Pinpoint the cell where the given text exists, returning its (X, Y) midpoint coordinate. 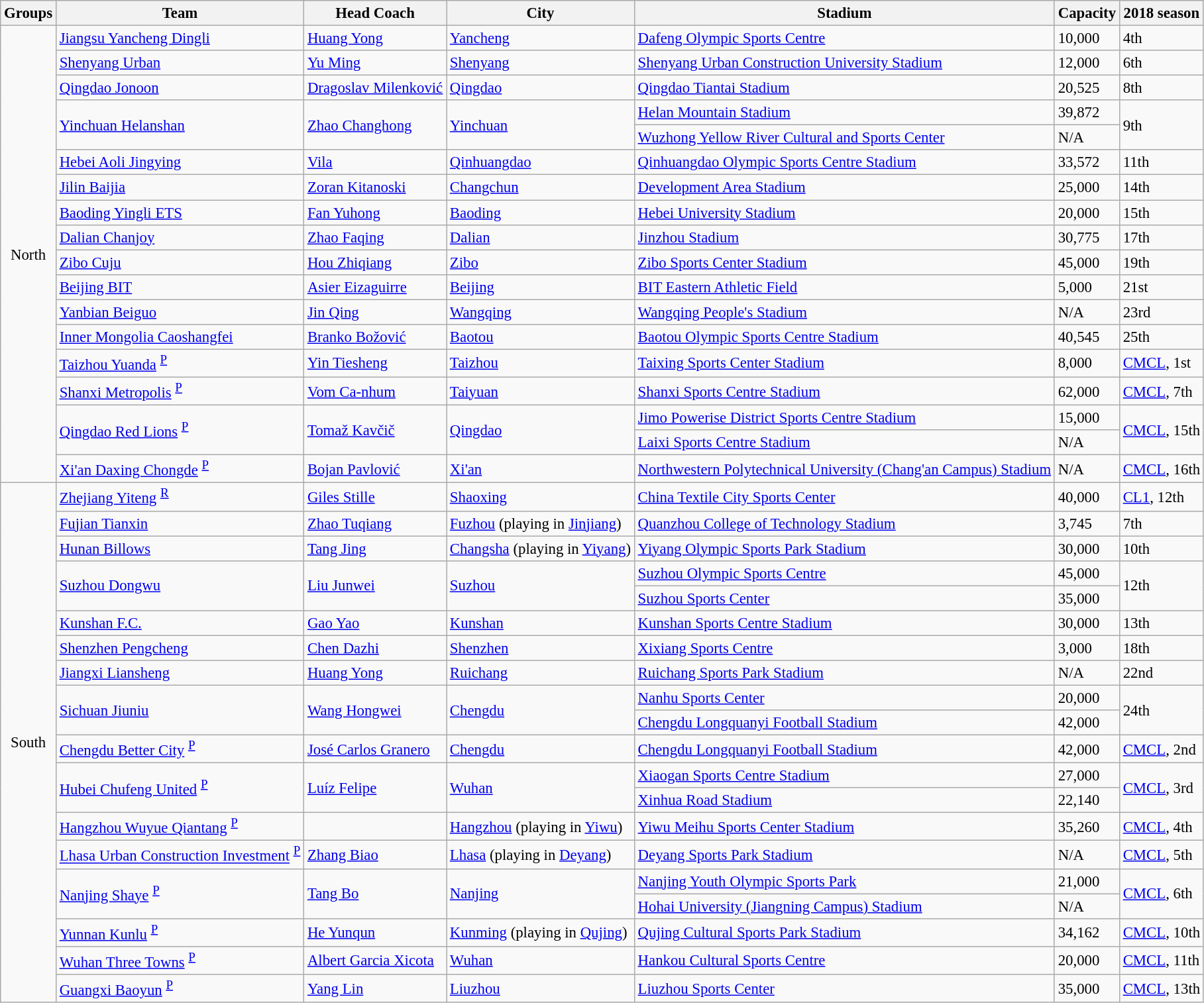
Jimo Powerise District Sports Centre Stadium (844, 418)
Inner Mongolia Caoshangfei (180, 337)
4th (1161, 38)
China Textile City Sports Center (844, 497)
11th (1161, 162)
Jin Qing (375, 312)
North (28, 254)
Yiyang Olympic Sports Park Stadium (844, 549)
Shanxi Sports Centre Stadium (844, 391)
Northwestern Polytechnical University (Chang'an Campus) Stadium (844, 469)
Beijing (541, 287)
Shenzhen Pengcheng (180, 648)
Giles Stille (375, 497)
Yanbian Beiguo (180, 312)
Wangqing People's Stadium (844, 312)
Kunming (playing in Qujing) (541, 932)
Hou Zhiqiang (375, 262)
Laixi Sports Centre Stadium (844, 443)
Dalian Chanjoy (180, 237)
Kunshan (541, 623)
Qingdao Red Lions P (180, 431)
Hankou Cultural Sports Centre (844, 961)
Qujing Cultural Sports Park Stadium (844, 932)
Fan Yuhong (375, 213)
Lhasa (playing in Deyang) (541, 855)
33,572 (1087, 162)
Yinchuan (541, 125)
Qingdao Tiantai Stadium (844, 88)
South (28, 743)
22nd (1161, 673)
Kunshan Sports Centre Stadium (844, 623)
2018 season (1161, 13)
CMCL, 16th (1161, 469)
24th (1161, 710)
Kunshan F.C. (180, 623)
Shenzhen (541, 648)
Quanzhou College of Technology Stadium (844, 523)
Shenyang Urban (180, 63)
CL1, 12th (1161, 497)
Asier Eizaguirre (375, 287)
He Yunqun (375, 932)
Baoding Yingli ETS (180, 213)
Xi'an Daxing Chongde P (180, 469)
Taiyuan (541, 391)
6th (1161, 63)
34,162 (1087, 932)
9th (1161, 125)
CMCL, 6th (1161, 893)
8,000 (1087, 363)
Xinhua Road Stadium (844, 800)
17th (1161, 237)
Vila (375, 162)
10,000 (1087, 38)
CMCL, 7th (1161, 391)
27,000 (1087, 776)
CMCL, 3rd (1161, 788)
Zhao Changhong (375, 125)
Stadium (844, 13)
Ruichang Sports Park Stadium (844, 673)
Nanhu Sports Center (844, 698)
Luíz Felipe (375, 788)
Dafeng Olympic Sports Centre (844, 38)
Hebei University Stadium (844, 213)
25th (1161, 337)
Ruichang (541, 673)
Yu Ming (375, 63)
Xi'an (541, 469)
18th (1161, 648)
CMCL, 13th (1161, 988)
Chengdu Better City P (180, 749)
62,000 (1087, 391)
Branko Božović (375, 337)
Sichuan Jiuniu (180, 710)
BIT Eastern Athletic Field (844, 287)
25,000 (1087, 187)
Zhang Biao (375, 855)
Baoding (541, 213)
José Carlos Granero (375, 749)
Nanjing Shaye P (180, 893)
10th (1161, 549)
Helan Mountain Stadium (844, 113)
Yiwu Meihu Sports Center Stadium (844, 827)
7th (1161, 523)
Changsha (playing in Yiyang) (541, 549)
Development Area Stadium (844, 187)
Beijing BIT (180, 287)
Zhao Tuqiang (375, 523)
Taizhou Yuanda P (180, 363)
Wangqing (541, 312)
Liuzhou Sports Center (844, 988)
Hangzhou (playing in Yiwu) (541, 827)
Hohai University (Jiangning Campus) Stadium (844, 906)
Wang Hongwei (375, 710)
Yin Tiesheng (375, 363)
Zhejiang Yiteng R (180, 497)
Suzhou Sports Center (844, 598)
Nanjing (541, 893)
39,872 (1087, 113)
Suzhou Olympic Sports Centre (844, 573)
CMCL, 10th (1161, 932)
30,775 (1087, 237)
Shenyang Urban Construction University Stadium (844, 63)
20,525 (1087, 88)
Xixiang Sports Centre (844, 648)
Qingdao Jonoon (180, 88)
Zoran Kitanoski (375, 187)
Team (180, 13)
15th (1161, 213)
8th (1161, 88)
Hubei Chufeng United P (180, 788)
CMCL, 1st (1161, 363)
Baotou (541, 337)
Nanjing Youth Olympic Sports Park (844, 881)
Lhasa Urban Construction Investment P (180, 855)
Shanxi Metropolis P (180, 391)
Dragoslav Milenković (375, 88)
19th (1161, 262)
Jiangsu Yancheng Dingli (180, 38)
CMCL, 5th (1161, 855)
40,000 (1087, 497)
Jinzhou Stadium (844, 237)
3,000 (1087, 648)
Guangxi Baoyun P (180, 988)
CMCL, 11th (1161, 961)
Hangzhou Wuyue Qiantang P (180, 827)
Suzhou (541, 586)
35,260 (1087, 827)
Zibo Sports Center Stadium (844, 262)
12th (1161, 586)
Taixing Sports Center Stadium (844, 363)
Tang Jing (375, 549)
Qinhuangdao Olympic Sports Centre Stadium (844, 162)
Tomaž Kavčič (375, 431)
Wuhan Three Towns P (180, 961)
Liuzhou (541, 988)
Deyang Sports Park Stadium (844, 855)
CMCL, 2nd (1161, 749)
Zibo (541, 262)
Xiaogan Sports Centre Stadium (844, 776)
Yang Lin (375, 988)
3,745 (1087, 523)
Shaoxing (541, 497)
Albert Garcia Xicota (375, 961)
21st (1161, 287)
Tang Bo (375, 893)
Chen Dazhi (375, 648)
Yinchuan Helanshan (180, 125)
Jilin Baijia (180, 187)
Capacity (1087, 13)
Shenyang (541, 63)
40,545 (1087, 337)
Fujian Tianxin (180, 523)
CMCL, 15th (1161, 431)
CMCL, 4th (1161, 827)
Zhao Faqing (375, 237)
Wuzhong Yellow River Cultural and Sports Center (844, 138)
Dalian (541, 237)
22,140 (1087, 800)
Hunan Billows (180, 549)
Qinhuangdao (541, 162)
14th (1161, 187)
Taizhou (541, 363)
Bojan Pavlović (375, 469)
Changchun (541, 187)
Jiangxi Liansheng (180, 673)
Vom Ca-nhum (375, 391)
Hebei Aoli Jingying (180, 162)
Gao Yao (375, 623)
21,000 (1087, 881)
Yancheng (541, 38)
Baotou Olympic Sports Centre Stadium (844, 337)
Suzhou Dongwu (180, 586)
Liu Junwei (375, 586)
City (541, 13)
Yunnan Kunlu P (180, 932)
15,000 (1087, 418)
Head Coach (375, 13)
12,000 (1087, 63)
5,000 (1087, 287)
Zibo Cuju (180, 262)
23rd (1161, 312)
Fuzhou (playing in Jinjiang) (541, 523)
Groups (28, 13)
13th (1161, 623)
